Identify which cell holds the provided text, then report its (x, y) central coordinate. 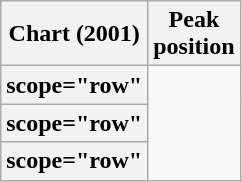
Peakposition (194, 34)
Chart (2001) (74, 34)
